Detect which cell encompasses the target text, then output its [x, y] center coordinate. 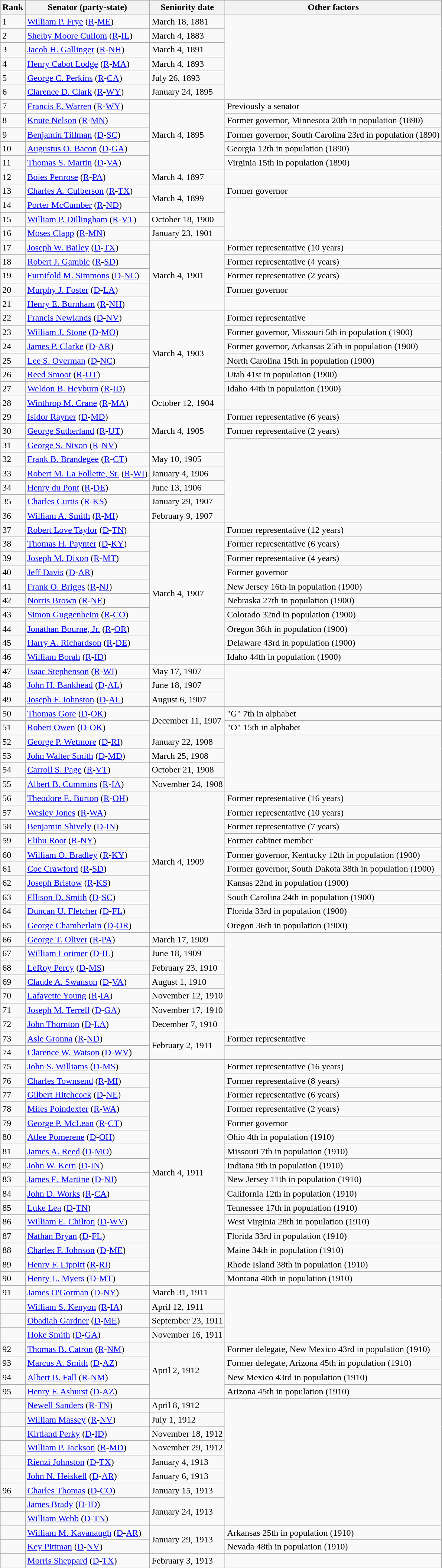
Furnifold M. Simmons (D-NC) [88, 276]
March 4, 1905 [187, 431]
William M. Kavanaugh (D-AR) [88, 1533]
Joseph Bristow (R-KS) [88, 883]
March 31, 1911 [187, 1292]
January 29, 1913 [187, 1540]
47 [13, 671]
"O" 15th in alphabet [334, 728]
John H. Bankhead (D-AL) [88, 685]
William P. Jackson (R-MD) [88, 1448]
49 [13, 699]
51 [13, 728]
53 [13, 756]
46 [13, 657]
North Carolina 15th in population (1900) [334, 360]
August 6, 1907 [187, 699]
Previously a senator [334, 106]
James A. Reed (D-MO) [88, 1151]
65 [13, 925]
John Walter Smith (D-MD) [88, 756]
96 [13, 1490]
22 [13, 318]
24 [13, 346]
March 4, 1909 [187, 862]
Murphy J. Foster (D-LA) [88, 290]
15 [13, 219]
83 [13, 1180]
35 [13, 502]
Thomas H. Paynter (D-KY) [88, 544]
Obadiah Gardner (D-ME) [88, 1321]
West Virginia 28th in population (1910) [334, 1222]
50 [13, 714]
29 [13, 417]
86 [13, 1222]
May 10, 1905 [187, 459]
Albert B. Fall (R-NM) [88, 1377]
Frank O. Briggs (R-NJ) [88, 586]
May 17, 1907 [187, 671]
Simon Guggenheim (R-CO) [88, 614]
February 2, 1911 [187, 1045]
Jeff Davis (D-AR) [88, 572]
33 [13, 473]
54 [13, 770]
November 17, 1910 [187, 1010]
Ohio 4th in population (1910) [334, 1137]
Joseph M. Terrell (D-GA) [88, 1010]
Marcus A. Smith (D-AZ) [88, 1363]
27 [13, 388]
Morris Sheppard (D-TX) [88, 1561]
William J. Stone (D-MO) [88, 332]
Charles Thomas (D-CO) [88, 1490]
Isaac Stephenson (R-WI) [88, 671]
November 24, 1908 [187, 784]
Atlee Pomerene (D-OH) [88, 1137]
Former governor, South Dakota 38th in population (1900) [334, 869]
Tennessee 17th in population (1910) [334, 1208]
55 [13, 784]
26 [13, 374]
37 [13, 530]
Thomas B. Catron (R-NM) [88, 1349]
Nevada 48th in population (1910) [334, 1547]
Francis E. Warren (R-WY) [88, 106]
"G" 7th in alphabet [334, 714]
75 [13, 1066]
16 [13, 233]
New Mexico 43rd in population (1910) [334, 1377]
December 11, 1907 [187, 721]
Senator (party-state) [88, 7]
63 [13, 897]
14 [13, 205]
76 [13, 1081]
40 [13, 572]
Kansas 22nd in population (1900) [334, 883]
Missouri 7th in population (1910) [334, 1151]
90 [13, 1278]
Lafayette Young (R-IA) [88, 996]
James Brady (D-ID) [88, 1504]
January 6, 1913 [187, 1476]
Theodore E. Burton (R-OH) [88, 798]
Colorado 32nd in population (1900) [334, 614]
Nebraska 27th in population (1900) [334, 600]
79 [13, 1123]
1 [13, 22]
March 4, 1895 [187, 134]
Isidor Rayner (D-MD) [88, 417]
George S. Nixon (R-NV) [88, 445]
42 [13, 600]
Knute Nelson (R-MN) [88, 120]
3 [13, 50]
January 15, 1913 [187, 1490]
39 [13, 558]
94 [13, 1377]
November 18, 1912 [187, 1434]
March 4, 1911 [187, 1172]
52 [13, 742]
LeRoy Percy (D-MS) [88, 968]
John N. Heiskell (D-AR) [88, 1476]
61 [13, 869]
Arizona 45th in population (1910) [334, 1391]
Carroll S. Page (R-VT) [88, 770]
John W. Kern (D-IN) [88, 1165]
Frank B. Brandegee (R-CT) [88, 459]
Robert J. Gamble (R-SD) [88, 262]
Coe Crawford (R-SD) [88, 869]
44 [13, 629]
February 23, 1910 [187, 968]
8 [13, 120]
21 [13, 304]
Arkansas 25th in population (1910) [334, 1533]
January 24, 1913 [187, 1511]
James P. Clarke (D-AR) [88, 346]
43 [13, 614]
20 [13, 290]
Thomas S. Martin (D-VA) [88, 163]
William Borah (R-ID) [88, 657]
Jonathan Bourne, Jr. (R-OR) [88, 629]
New Jersey 16th in population (1900) [334, 586]
March 4, 1883 [187, 36]
Joseph M. Dixon (R-MT) [88, 558]
71 [13, 1010]
18 [13, 262]
19 [13, 276]
67 [13, 954]
June 13, 1906 [187, 488]
17 [13, 247]
March 17, 1909 [187, 939]
March 25, 1908 [187, 756]
Newell Sanders (R-TN) [88, 1405]
Former delegate, Arizona 45th in population (1910) [334, 1363]
January 22, 1908 [187, 742]
31 [13, 445]
Delaware 43rd in population (1900) [334, 643]
Georgia 12th in population (1890) [334, 148]
36 [13, 516]
Asle Gronna (R-ND) [88, 1038]
11 [13, 163]
23 [13, 332]
George C. Perkins (R-CA) [88, 78]
Charles A. Culberson (R-TX) [88, 191]
72 [13, 1024]
March 18, 1881 [187, 22]
87 [13, 1236]
Former governor, South Carolina 23rd in population (1890) [334, 134]
Shelby Moore Cullom (R-IL) [88, 36]
66 [13, 939]
Henry F. Lippitt (R-RI) [88, 1264]
George P. Wetmore (D-RI) [88, 742]
George T. Oliver (R-PA) [88, 939]
Claude A. Swanson (D-VA) [88, 982]
93 [13, 1363]
Lee S. Overman (D-NC) [88, 360]
January 23, 1901 [187, 233]
Porter McCumber (R-ND) [88, 205]
Hoke Smith (D-GA) [88, 1335]
Key Pittman (D-NV) [88, 1547]
Florida 33rd in population (1900) [334, 911]
September 23, 1911 [187, 1321]
91 [13, 1292]
James E. Martine (D-NJ) [88, 1180]
March 4, 1907 [187, 594]
Reed Smoot (R-UT) [88, 374]
Albert B. Cummins (R-IA) [88, 784]
85 [13, 1208]
Former representative (8 years) [334, 1081]
69 [13, 982]
4 [13, 64]
84 [13, 1194]
45 [13, 643]
Luke Lea (D-TN) [88, 1208]
John D. Works (R-CA) [88, 1194]
December 7, 1910 [187, 1024]
80 [13, 1137]
Rank [13, 7]
Gilbert Hitchcock (D-NE) [88, 1095]
Henry Cabot Lodge (R-MA) [88, 64]
Henry L. Myers (D-MT) [88, 1278]
Ellison D. Smith (D-SC) [88, 897]
October 21, 1908 [187, 770]
January 4, 1906 [187, 473]
Wesley Jones (R-WA) [88, 812]
January 4, 1913 [187, 1462]
Rhode Island 38th in population (1910) [334, 1264]
88 [13, 1250]
John Thornton (D-LA) [88, 1024]
Joseph F. Johnston (D-AL) [88, 699]
Boies Penrose (R-PA) [88, 177]
June 18, 1909 [187, 954]
58 [13, 826]
Henry du Pont (R-DE) [88, 488]
Robert Love Taylor (D-TN) [88, 530]
Former representative (7 years) [334, 826]
2 [13, 36]
November 29, 1912 [187, 1448]
Former representative (12 years) [334, 530]
William Massey (R-NV) [88, 1420]
January 29, 1907 [187, 502]
October 12, 1904 [187, 403]
Henry E. Burnham (R-NH) [88, 304]
William Lorimer (D-IL) [88, 954]
Charles F. Johnson (D-ME) [88, 1250]
13 [13, 191]
Nathan Bryan (D-FL) [88, 1236]
Henry F. Ashurst (D-AZ) [88, 1391]
Duncan U. Fletcher (D-FL) [88, 911]
April 2, 1912 [187, 1370]
Utah 41st in population (1900) [334, 374]
March 4, 1899 [187, 198]
10 [13, 148]
41 [13, 586]
32 [13, 459]
30 [13, 431]
Benjamin Tillman (D-SC) [88, 134]
George Sutherland (R-UT) [88, 431]
60 [13, 854]
Kirtland Perky (D-ID) [88, 1434]
9 [13, 134]
Virginia 15th in population (1890) [334, 163]
William S. Kenyon (R-IA) [88, 1306]
78 [13, 1109]
Rienzi Johnston (D-TX) [88, 1462]
William O. Bradley (R-KY) [88, 854]
January 24, 1895 [187, 92]
February 3, 1913 [187, 1561]
89 [13, 1264]
George P. McLean (R-CT) [88, 1123]
68 [13, 968]
George Chamberlain (D-OR) [88, 925]
Clarence D. Clark (R-WY) [88, 92]
Charles Curtis (R-KS) [88, 502]
November 16, 1911 [187, 1335]
February 9, 1907 [187, 516]
81 [13, 1151]
June 18, 1907 [187, 685]
Florida 33rd in population (1910) [334, 1236]
Former delegate, New Mexico 43rd in population (1910) [334, 1349]
August 1, 1910 [187, 982]
Robert Owen (D-OK) [88, 728]
25 [13, 360]
7 [13, 106]
William P. Dillingham (R-VT) [88, 219]
Francis Newlands (D-NV) [88, 318]
April 12, 1911 [187, 1306]
56 [13, 798]
March 4, 1903 [187, 353]
82 [13, 1165]
Benjamin Shively (D-IN) [88, 826]
77 [13, 1095]
Weldon B. Heyburn (R-ID) [88, 388]
July 1, 1912 [187, 1420]
November 12, 1910 [187, 996]
34 [13, 488]
Moses Clapp (R-MN) [88, 233]
Other factors [334, 7]
William P. Frye (R-ME) [88, 22]
Miles Poindexter (R-WA) [88, 1109]
William A. Smith (R-MI) [88, 516]
28 [13, 403]
6 [13, 92]
July 26, 1893 [187, 78]
Former governor, Arkansas 25th in population (1900) [334, 346]
Jacob H. Gallinger (R-NH) [88, 50]
48 [13, 685]
57 [13, 812]
12 [13, 177]
Indiana 9th in population (1910) [334, 1165]
March 4, 1891 [187, 50]
Montana 40th in population (1910) [334, 1278]
5 [13, 78]
Harry A. Richardson (R-DE) [88, 643]
March 4, 1893 [187, 64]
Winthrop M. Crane (R-MA) [88, 403]
Seniority date [187, 7]
March 4, 1897 [187, 177]
Norris Brown (R-NE) [88, 600]
95 [13, 1391]
John S. Williams (D-MS) [88, 1066]
Maine 34th in population (1910) [334, 1250]
73 [13, 1038]
64 [13, 911]
70 [13, 996]
Joseph W. Bailey (D-TX) [88, 247]
April 8, 1912 [187, 1405]
Charles Townsend (R-MI) [88, 1081]
Former governor, Missouri 5th in population (1900) [334, 332]
Former cabinet member [334, 840]
William Webb (D-TN) [88, 1518]
New Jersey 11th in population (1910) [334, 1180]
59 [13, 840]
38 [13, 544]
South Carolina 24th in population (1900) [334, 897]
62 [13, 883]
92 [13, 1349]
Former governor, Kentucky 12th in population (1900) [334, 854]
William E. Chilton (D-WV) [88, 1222]
March 4, 1901 [187, 276]
Robert M. La Follette, Sr. (R-WI) [88, 473]
Former governor, Minnesota 20th in population (1890) [334, 120]
74 [13, 1052]
October 18, 1900 [187, 219]
Augustus O. Bacon (D-GA) [88, 148]
Elihu Root (R-NY) [88, 840]
James O'Gorman (D-NY) [88, 1292]
Thomas Gore (D-OK) [88, 714]
Clarence W. Watson (D-WV) [88, 1052]
California 12th in population (1910) [334, 1194]
